Pinpoint the cell where the given text exists, returning its (x, y) midpoint coordinate. 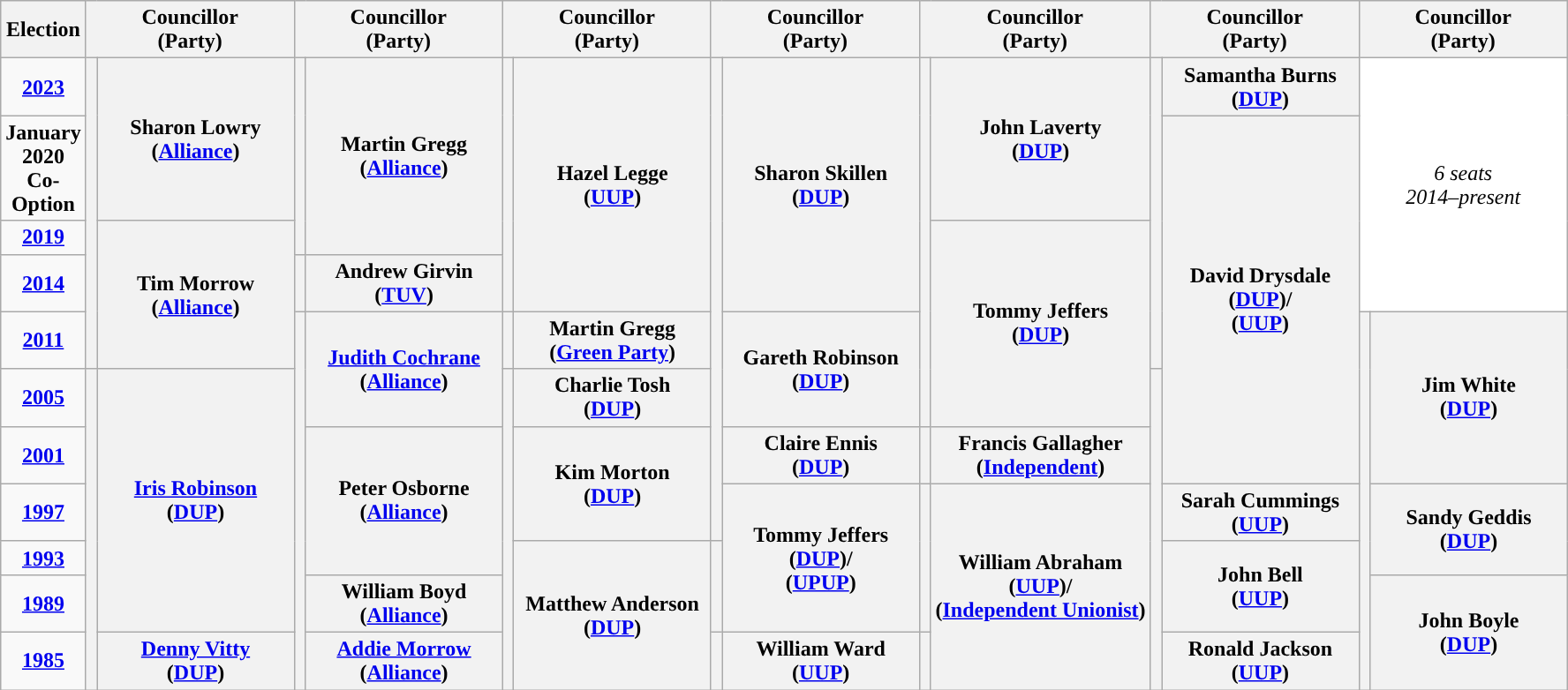
Martin Gregg (Green Party) (613, 341)
Peter Osborne (Alliance) (404, 500)
John Bell (UUP) (1261, 586)
Sharon Skillen (DUP) (821, 185)
John Boyle (DUP) (1469, 632)
Sharon Lowry (Alliance) (196, 139)
Sandy Geddis (DUP) (1469, 529)
Election (43, 30)
2019 (43, 237)
John Laverty (DUP) (1040, 139)
Kim Morton (DUP) (613, 484)
Andrew Girvin (TUV) (404, 282)
6 seats2014–present (1463, 185)
Iris Robinson (DUP) (196, 500)
David Drysdale (DUP)/ (UUP) (1261, 300)
Sarah Cummings (UUP) (1261, 512)
2001 (43, 455)
2014 (43, 282)
2023 (43, 86)
Charlie Tosh (DUP) (613, 397)
Tim Morrow (Alliance) (196, 295)
2005 (43, 397)
Hazel Legge (UUP) (613, 185)
2011 (43, 341)
Matthew Anderson (DUP) (613, 615)
Gareth Robinson (DUP) (821, 369)
Ronald Jackson (UUP) (1261, 660)
1985 (43, 660)
Addie Morrow (Alliance) (404, 660)
Martin Gregg (Alliance) (404, 156)
Judith Cochrane (Alliance) (404, 369)
William Ward (UUP) (821, 660)
Jim White (DUP) (1469, 397)
William Boyd (Alliance) (404, 604)
Tommy Jeffers (DUP) (1040, 323)
1997 (43, 512)
1993 (43, 558)
Claire Ennis (DUP) (821, 455)
Denny Vitty (DUP) (196, 660)
William Abraham (UUP)/ (Independent Unionist) (1040, 586)
January 2020 Co-Option (43, 168)
Samantha Burns (DUP) (1261, 86)
Francis Gallagher (Independent) (1040, 455)
1989 (43, 604)
Tommy Jeffers (DUP)/ (UPUP) (821, 558)
